From the cell containing the given text, extract its center point as (x, y) coordinate. 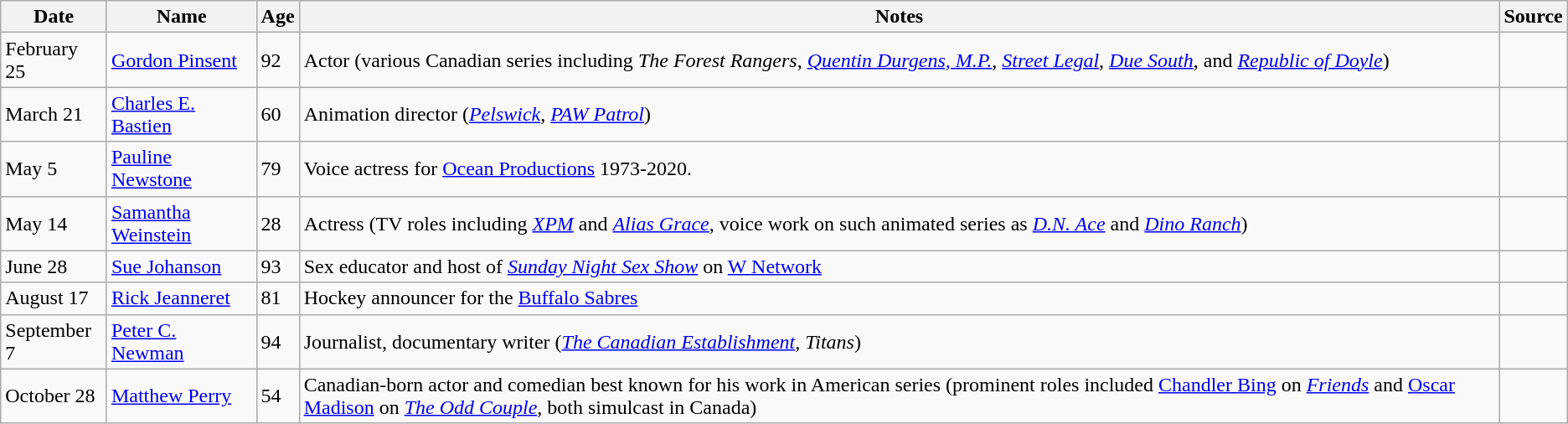
81 (278, 298)
September 7 (54, 342)
28 (278, 223)
Date (54, 17)
Pauline Newstone (181, 169)
94 (278, 342)
60 (278, 114)
Animation director (Pelswick, PAW Patrol) (900, 114)
Sex educator and host of Sunday Night Sex Show on W Network (900, 266)
May 5 (54, 169)
Notes (900, 17)
Samantha Weinstein (181, 223)
Rick Jeanneret (181, 298)
June 28 (54, 266)
Matthew Perry (181, 396)
Journalist, documentary writer (The Canadian Establishment, Titans) (900, 342)
Charles E. Bastien (181, 114)
54 (278, 396)
92 (278, 60)
Actor (various Canadian series including The Forest Rangers, Quentin Durgens, M.P., Street Legal, Due South, and Republic of Doyle) (900, 60)
Age (278, 17)
Name (181, 17)
Gordon Pinsent (181, 60)
Hockey announcer for the Buffalo Sabres (900, 298)
Source (1533, 17)
Sue Johanson (181, 266)
Peter C. Newman (181, 342)
79 (278, 169)
October 28 (54, 396)
March 21 (54, 114)
Actress (TV roles including XPM and Alias Grace, voice work on such animated series as D.N. Ace and Dino Ranch) (900, 223)
February 25 (54, 60)
May 14 (54, 223)
August 17 (54, 298)
93 (278, 266)
Voice actress for Ocean Productions 1973-2020. (900, 169)
